Extract the (X, Y) coordinate from the center of the cell holding the provided text.  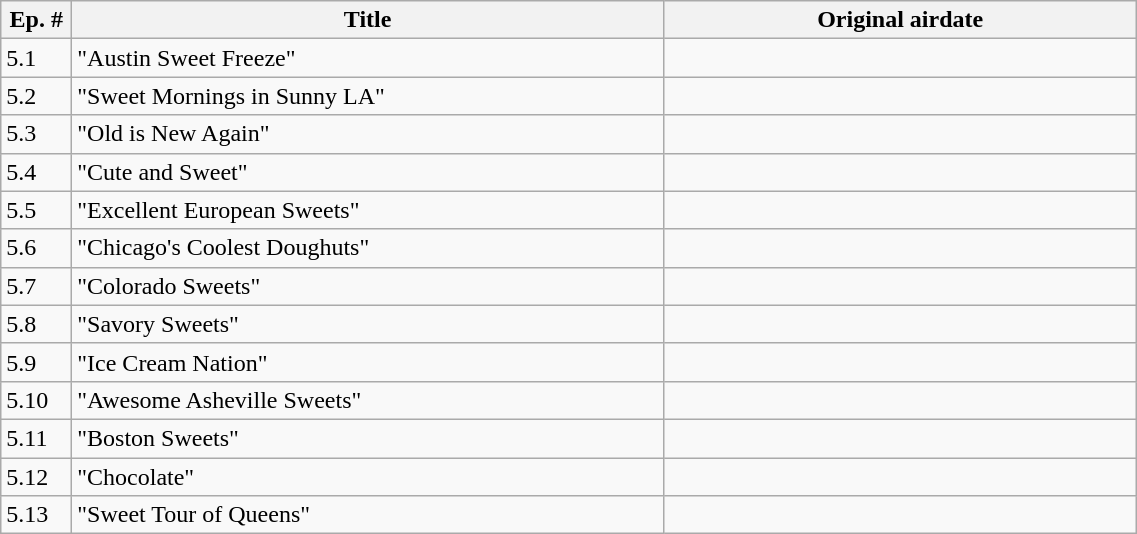
5.13 (36, 515)
"Ice Cream Nation" (368, 362)
"Chicago's Coolest Doughuts" (368, 248)
5.3 (36, 134)
"Chocolate" (368, 477)
5.6 (36, 248)
Title (368, 20)
"Sweet Mornings in Sunny LA" (368, 96)
5.5 (36, 210)
"Boston Sweets" (368, 438)
5.12 (36, 477)
5.2 (36, 96)
"Austin Sweet Freeze" (368, 58)
5.8 (36, 324)
Ep. # (36, 20)
5.11 (36, 438)
5.7 (36, 286)
5.4 (36, 172)
"Sweet Tour of Queens" (368, 515)
5.9 (36, 362)
"Cute and Sweet" (368, 172)
"Colorado Sweets" (368, 286)
"Savory Sweets" (368, 324)
5.10 (36, 400)
Original airdate (900, 20)
"Awesome Asheville Sweets" (368, 400)
5.1 (36, 58)
"Old is New Again" (368, 134)
"Excellent European Sweets" (368, 210)
